Provide the (x, y) coordinate of the cell's center where the given text is located.  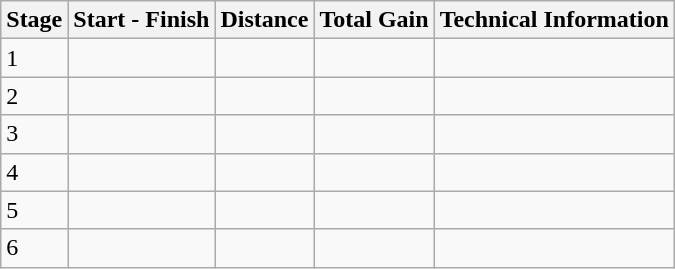
5 (34, 210)
6 (34, 248)
Start - Finish (142, 20)
2 (34, 96)
Total Gain (374, 20)
1 (34, 58)
3 (34, 134)
Technical Information (554, 20)
Stage (34, 20)
Distance (264, 20)
4 (34, 172)
